Capture the cell that displays the provided text and extract its [x, y] central coordinate. 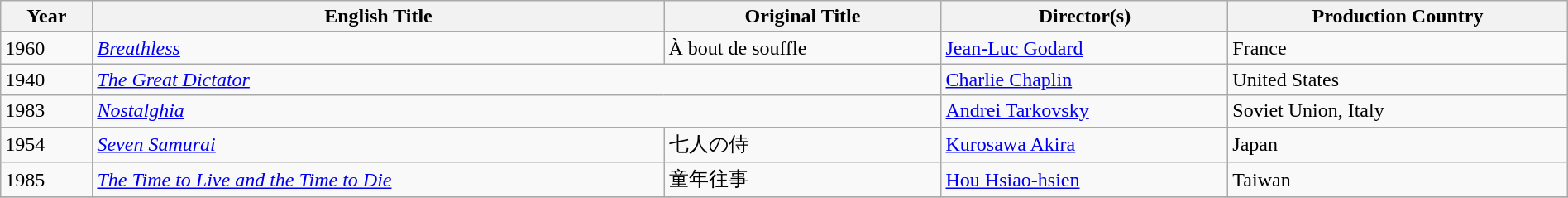
Year [46, 17]
童年往事 [802, 181]
United States [1398, 80]
Seven Samurai [379, 144]
1983 [46, 111]
The Great Dictator [517, 80]
Kurosawa Akira [1085, 144]
Production Country [1398, 17]
Hou Hsiao-hsien [1085, 181]
七人の侍 [802, 144]
Andrei Tarkovsky [1085, 111]
1954 [46, 144]
1960 [46, 48]
1940 [46, 80]
Breathless [379, 48]
Taiwan [1398, 181]
The Time to Live and the Time to Die [379, 181]
Nostalghia [517, 111]
1985 [46, 181]
Charlie Chaplin [1085, 80]
France [1398, 48]
Jean-Luc Godard [1085, 48]
English Title [379, 17]
Soviet Union, Italy [1398, 111]
Director(s) [1085, 17]
Original Title [802, 17]
Japan [1398, 144]
À bout de souffle [802, 48]
